Provide the [X, Y] coordinate of the cell's center where the given text is located.  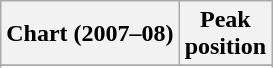
Chart (2007–08) [90, 34]
Peakposition [225, 34]
